Output the [x, y] coordinate of the center of the cell containing the given text.  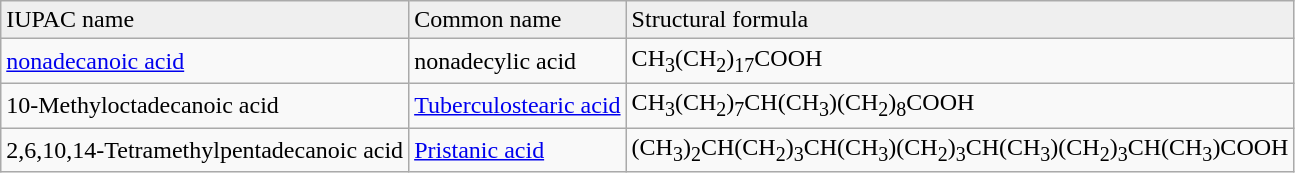
Structural formula [960, 20]
CH3(CH2)7CH(CH3)(CH2)8COOH [960, 105]
CH3(CH2)17COOH [960, 61]
IUPAC name [205, 20]
nonadecanoic acid [205, 61]
Common name [518, 20]
10-Methyloctadecanoic acid [205, 105]
(CH3)2CH(CH2)3CH(CH3)(CH2)3CH(CH3)(CH2)3CH(CH3)COOH [960, 150]
Pristanic acid [518, 150]
2,6,10,14-Tetramethylpentadecanoic acid [205, 150]
nonadecylic acid [518, 61]
Tuberculostearic acid [518, 105]
